Scan for the cell matching the given text and deliver its (X, Y) coordinate at center. 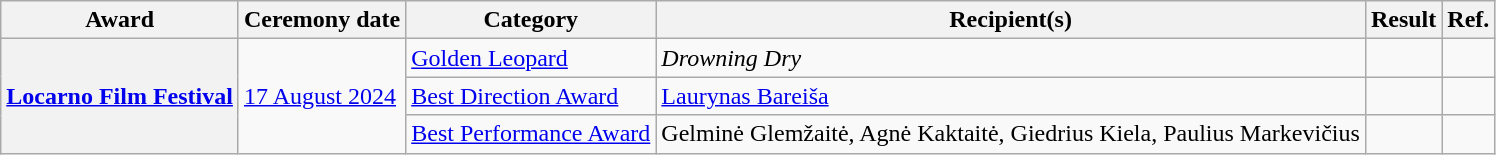
Award (120, 20)
Locarno Film Festival (120, 96)
Category (531, 20)
Best Direction Award (531, 96)
Best Performance Award (531, 134)
Recipient(s) (1011, 20)
Drowning Dry (1011, 58)
Gelminė Glemžaitė, Agnė Kaktaitė, Giedrius Kiela, Paulius Markevičius (1011, 134)
17 August 2024 (322, 96)
Result (1403, 20)
Ref. (1468, 20)
Golden Leopard (531, 58)
Ceremony date (322, 20)
Laurynas Bareiša (1011, 96)
